Pinpoint the cell where the given text exists, returning its (X, Y) midpoint coordinate. 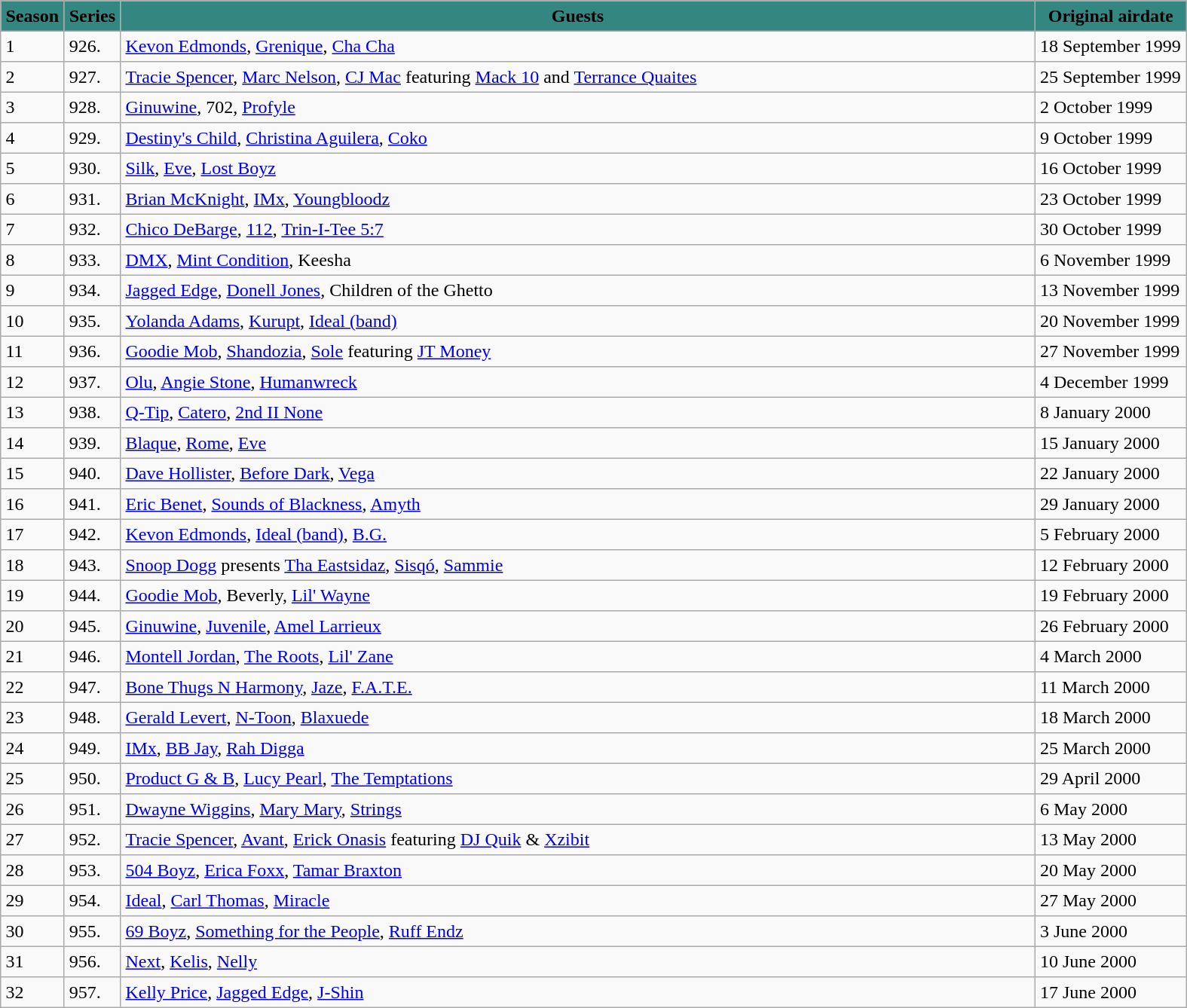
Snoop Dogg presents Tha Eastsidaz, Sisqó, Sammie (578, 565)
950. (92, 778)
947. (92, 687)
20 (32, 626)
28 (32, 870)
955. (92, 931)
938. (92, 412)
2 (32, 77)
25 (32, 778)
19 (32, 595)
29 April 2000 (1111, 778)
12 (32, 382)
946. (92, 656)
Yolanda Adams, Kurupt, Ideal (band) (578, 321)
Q-Tip, Catero, 2nd II None (578, 412)
Goodie Mob, Beverly, Lil' Wayne (578, 595)
13 (32, 412)
933. (92, 260)
940. (92, 473)
Destiny's Child, Christina Aguilera, Coko (578, 138)
Jagged Edge, Donell Jones, Children of the Ghetto (578, 290)
8 (32, 260)
Guests (578, 16)
930. (92, 168)
18 September 1999 (1111, 46)
4 March 2000 (1111, 656)
Eric Benet, Sounds of Blackness, Amyth (578, 504)
27 May 2000 (1111, 900)
944. (92, 595)
Ginuwine, 702, Profyle (578, 107)
30 (32, 931)
Montell Jordan, The Roots, Lil' Zane (578, 656)
3 June 2000 (1111, 931)
26 (32, 809)
Season (32, 16)
943. (92, 565)
4 (32, 138)
18 March 2000 (1111, 717)
11 (32, 351)
26 February 2000 (1111, 626)
69 Boyz, Something for the People, Ruff Endz (578, 931)
926. (92, 46)
3 (32, 107)
IMx, BB Jay, Rah Digga (578, 748)
956. (92, 961)
27 (32, 839)
Brian McKnight, IMx, Youngbloodz (578, 199)
19 February 2000 (1111, 595)
927. (92, 77)
Dwayne Wiggins, Mary Mary, Strings (578, 809)
17 June 2000 (1111, 992)
937. (92, 382)
Bone Thugs N Harmony, Jaze, F.A.T.E. (578, 687)
25 September 1999 (1111, 77)
9 (32, 290)
29 January 2000 (1111, 504)
22 January 2000 (1111, 473)
5 (32, 168)
23 October 1999 (1111, 199)
957. (92, 992)
954. (92, 900)
935. (92, 321)
948. (92, 717)
953. (92, 870)
8 January 2000 (1111, 412)
Olu, Angie Stone, Humanwreck (578, 382)
Next, Kelis, Nelly (578, 961)
5 February 2000 (1111, 534)
Silk, Eve, Lost Boyz (578, 168)
7 (32, 229)
31 (32, 961)
20 November 1999 (1111, 321)
15 January 2000 (1111, 443)
14 (32, 443)
4 December 1999 (1111, 382)
941. (92, 504)
9 October 1999 (1111, 138)
22 (32, 687)
13 May 2000 (1111, 839)
2 October 1999 (1111, 107)
23 (32, 717)
17 (32, 534)
Dave Hollister, Before Dark, Vega (578, 473)
949. (92, 748)
Gerald Levert, N-Toon, Blaxuede (578, 717)
Ginuwine, Juvenile, Amel Larrieux (578, 626)
934. (92, 290)
15 (32, 473)
945. (92, 626)
Tracie Spencer, Avant, Erick Onasis featuring DJ Quik & Xzibit (578, 839)
Ideal, Carl Thomas, Miracle (578, 900)
951. (92, 809)
931. (92, 199)
21 (32, 656)
939. (92, 443)
25 March 2000 (1111, 748)
Series (92, 16)
DMX, Mint Condition, Keesha (578, 260)
Tracie Spencer, Marc Nelson, CJ Mac featuring Mack 10 and Terrance Quaites (578, 77)
11 March 2000 (1111, 687)
16 (32, 504)
942. (92, 534)
Goodie Mob, Shandozia, Sole featuring JT Money (578, 351)
Product G & B, Lucy Pearl, The Temptations (578, 778)
13 November 1999 (1111, 290)
1 (32, 46)
936. (92, 351)
Blaque, Rome, Eve (578, 443)
18 (32, 565)
32 (32, 992)
20 May 2000 (1111, 870)
932. (92, 229)
6 (32, 199)
504 Boyz, Erica Foxx, Tamar Braxton (578, 870)
6 May 2000 (1111, 809)
24 (32, 748)
928. (92, 107)
10 June 2000 (1111, 961)
27 November 1999 (1111, 351)
929. (92, 138)
30 October 1999 (1111, 229)
Kelly Price, Jagged Edge, J-Shin (578, 992)
10 (32, 321)
12 February 2000 (1111, 565)
Kevon Edmonds, Grenique, Cha Cha (578, 46)
952. (92, 839)
Chico DeBarge, 112, Trin-I-Tee 5:7 (578, 229)
Original airdate (1111, 16)
29 (32, 900)
16 October 1999 (1111, 168)
6 November 1999 (1111, 260)
Kevon Edmonds, Ideal (band), B.G. (578, 534)
